Pinpoint the cell where the given text exists, returning its (x, y) midpoint coordinate. 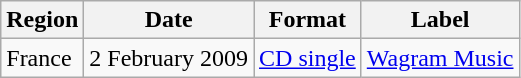
2 February 2009 (169, 58)
France (42, 58)
Label (440, 20)
CD single (308, 58)
Wagram Music (440, 58)
Date (169, 20)
Format (308, 20)
Region (42, 20)
